Return the [X, Y] coordinate for the center point of the cell that contains the specified text.  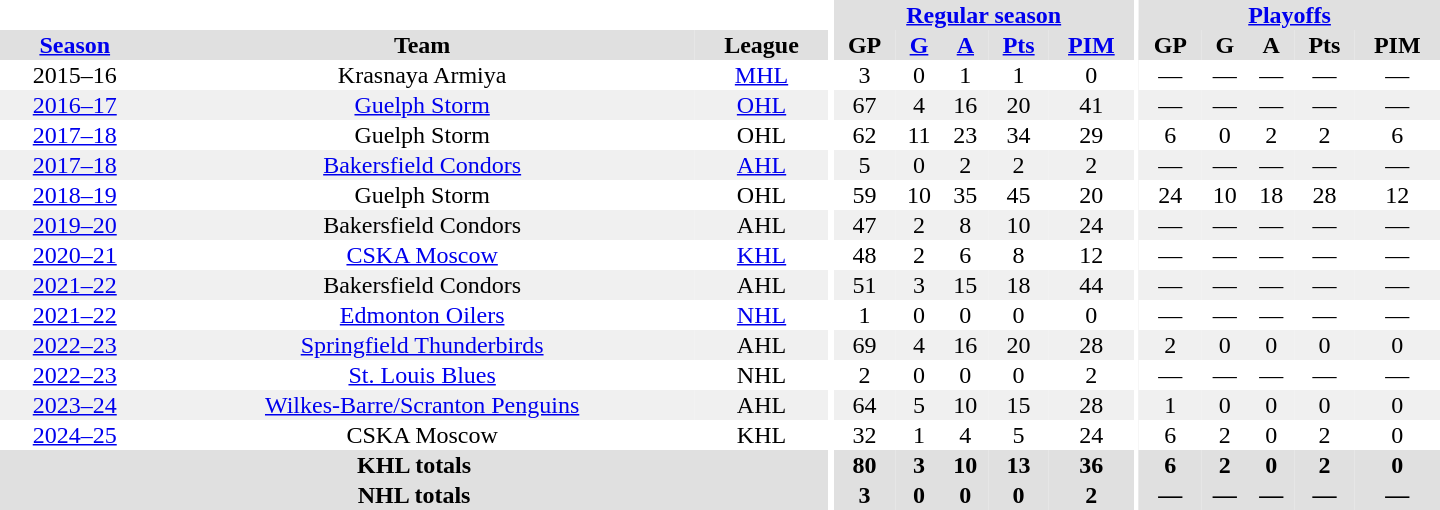
2024–25 [75, 435]
64 [864, 405]
St. Louis Blues [422, 375]
Regular season [984, 15]
Wilkes-Barre/Scranton Penguins [422, 405]
League [762, 45]
69 [864, 345]
MHL [762, 75]
2020–21 [75, 255]
NHL totals [414, 495]
29 [1092, 135]
Season [75, 45]
Playoffs [1290, 15]
2015–16 [75, 75]
KHL totals [414, 465]
80 [864, 465]
Edmonton Oilers [422, 315]
51 [864, 285]
2016–17 [75, 105]
35 [965, 195]
2019–20 [75, 225]
62 [864, 135]
32 [864, 435]
47 [864, 225]
44 [1092, 285]
36 [1092, 465]
41 [1092, 105]
23 [965, 135]
2023–24 [75, 405]
45 [1019, 195]
48 [864, 255]
13 [1019, 465]
2018–19 [75, 195]
Springfield Thunderbirds [422, 345]
Krasnaya Armiya [422, 75]
11 [919, 135]
34 [1019, 135]
67 [864, 105]
Team [422, 45]
59 [864, 195]
